Output the [X, Y] coordinate of the center of the cell containing the given text.  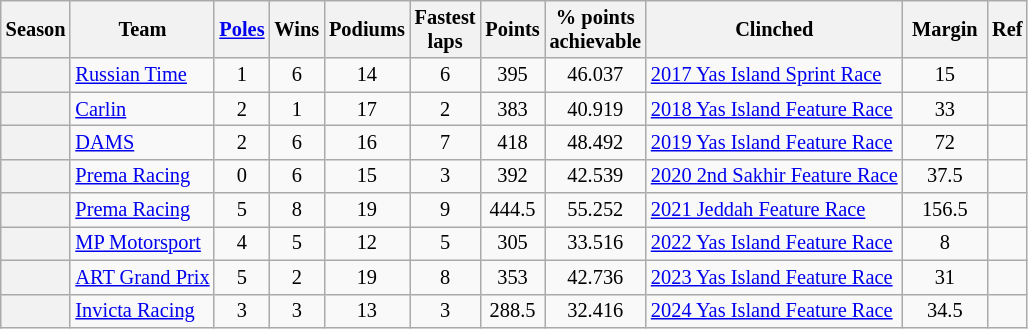
418 [512, 142]
Margin [946, 29]
72 [946, 142]
33.516 [596, 243]
48.492 [596, 142]
42.736 [596, 277]
Season [36, 29]
Team [142, 29]
288.5 [512, 311]
Podiums [367, 29]
31 [946, 277]
2023 Yas Island Feature Race [774, 277]
34.5 [946, 311]
383 [512, 109]
2024 Yas Island Feature Race [774, 311]
Invicta Racing [142, 311]
156.5 [946, 210]
40.919 [596, 109]
9 [446, 210]
2021 Jeddah Feature Race [774, 210]
32.416 [596, 311]
444.5 [512, 210]
ART Grand Prix [142, 277]
Ref [1007, 29]
55.252 [596, 210]
Fastest laps [446, 29]
16 [367, 142]
4 [242, 243]
DAMS [142, 142]
2018 Yas Island Feature Race [774, 109]
33 [946, 109]
Points [512, 29]
Carlin [142, 109]
% points achievable [596, 29]
Wins [296, 29]
13 [367, 311]
392 [512, 176]
12 [367, 243]
0 [242, 176]
MP Motorsport [142, 243]
37.5 [946, 176]
395 [512, 75]
42.539 [596, 176]
2017 Yas Island Sprint Race [774, 75]
2019 Yas Island Feature Race [774, 142]
46.037 [596, 75]
Poles [242, 29]
17 [367, 109]
353 [512, 277]
305 [512, 243]
2020 2nd Sakhir Feature Race [774, 176]
14 [367, 75]
2022 Yas Island Feature Race [774, 243]
Russian Time [142, 75]
Clinched [774, 29]
7 [446, 142]
